Determine the [x, y] coordinate at the center of the cell enclosing the given text.  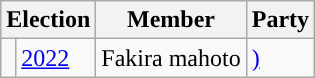
Member [171, 20]
Fakira mahoto [171, 58]
) [280, 58]
Party [280, 20]
2022 [56, 58]
Election [48, 20]
